From the cell containing the given text, extract its center point as (x, y) coordinate. 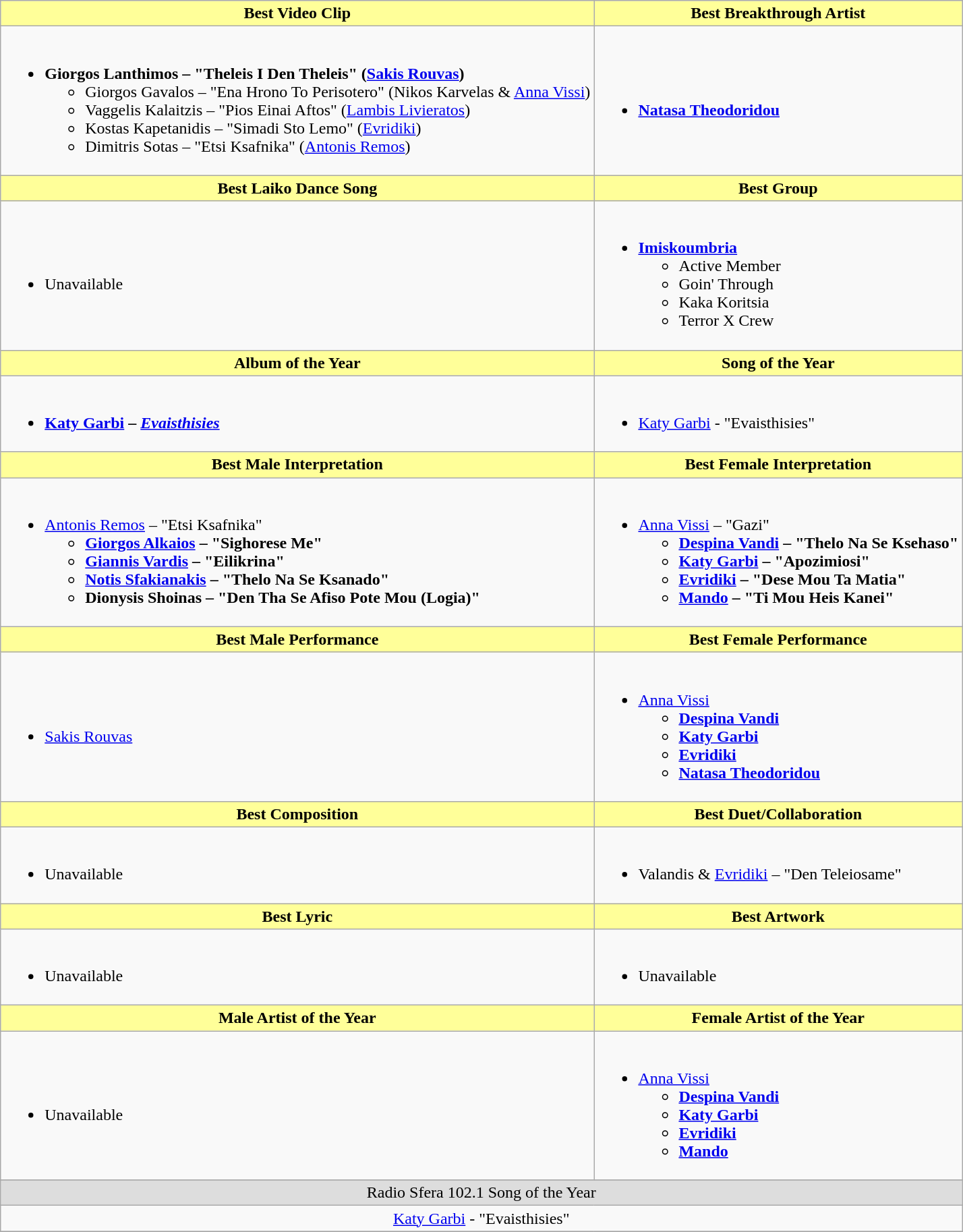
Best Duet/Collaboration (778, 814)
Best Composition (297, 814)
Best Group (778, 188)
Anna VissiDespina VandiKaty GarbiEvridikiNatasa Theodoridou (778, 727)
Sakis Rouvas (297, 727)
Album of the Year (297, 363)
Best Artwork (778, 916)
Best Lyric (297, 916)
Best Male Performance (297, 639)
Best Video Clip (297, 13)
Best Breakthrough Artist (778, 13)
Katy Garbi – Evaisthisies (297, 414)
Song of the Year (778, 363)
Anna VissiDespina VandiKaty GarbiEvridikiMando (778, 1106)
Female Artist of the Year (778, 1018)
Best Laiko Dance Song (297, 188)
Best Female Interpretation (778, 465)
Best Female Performance (778, 639)
Radio Sfera 102.1 Song of the Year (482, 1193)
Best Male Interpretation (297, 465)
Male Artist of the Year (297, 1018)
Natasa Theodoridou (778, 101)
Anna Vissi – "Gazi"Despina Vandi – "Thelo Na Se Ksehaso"Katy Garbi – "Apozimiosi"Evridiki – "Dese Mou Ta Matia"Mando – "Ti Mou Heis Kanei" (778, 552)
Valandis & Evridiki – "Den Teleiosame" (778, 864)
ImiskoumbriaActive MemberGoin' ThroughKaka KoritsiaTerror X Crew (778, 275)
